Return the [X, Y] coordinate for the center point of the cell that contains the specified text.  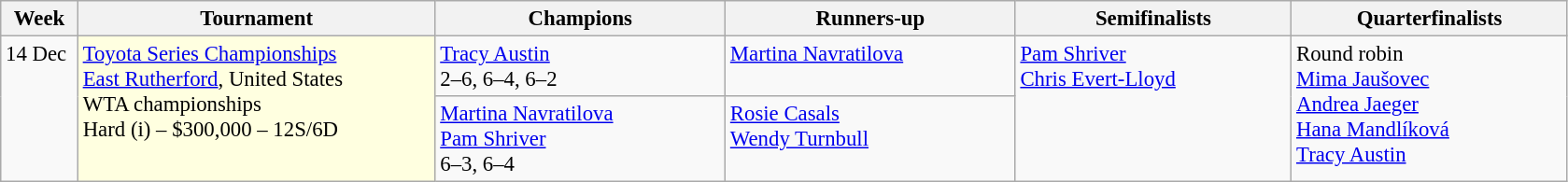
Quarterfinalists [1430, 19]
Rosie Casals Wendy Turnbull [870, 139]
Champions [581, 19]
Semifinalists [1153, 19]
14 Dec [39, 109]
Runners-up [870, 19]
Pam Shriver Chris Evert-Lloyd [1153, 109]
Round robin Mima Jaušovec Andrea Jaeger Hana Mandlíková Tracy Austin [1430, 109]
Martina Navratilova Pam Shriver 6–3, 6–4 [581, 139]
Week [39, 19]
Martina Navratilova [870, 67]
Tournament [256, 19]
Tracy Austin 2–6, 6–4, 6–2 [581, 67]
Toyota Series Championships East Rutherford, United States WTA championshipsHard (i) – $300,000 – 12S/6D [256, 109]
